Scan for the cell matching the given text and deliver its [X, Y] coordinate at center. 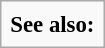
See also: [52, 24]
